Capture the cell that displays the provided text and extract its (x, y) central coordinate. 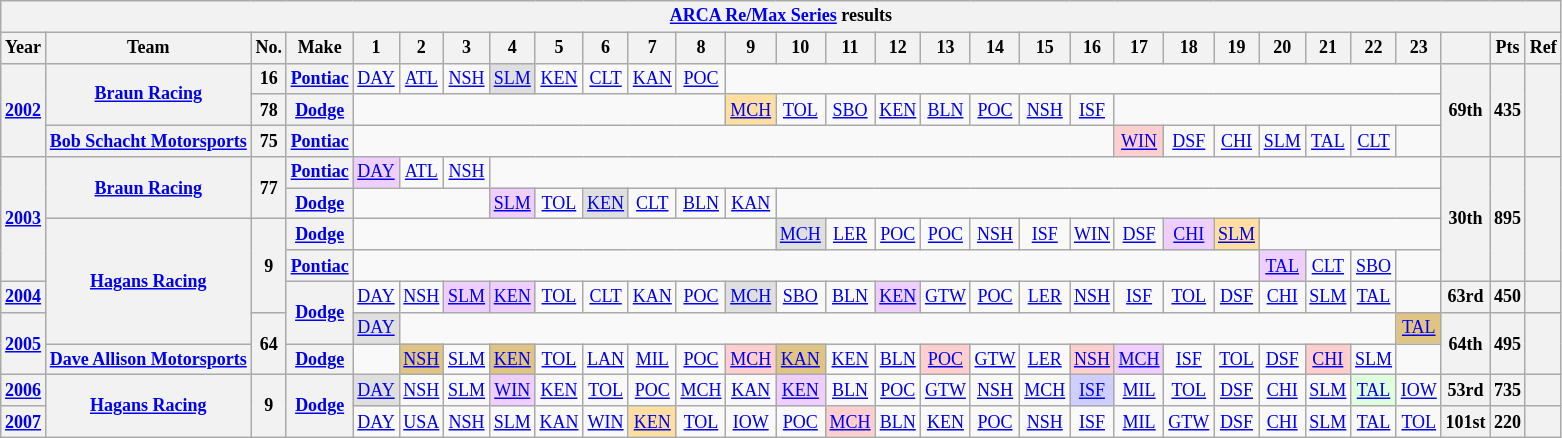
13 (946, 48)
2 (422, 48)
12 (898, 48)
Dave Allison Motorsports (148, 360)
10 (801, 48)
4 (512, 48)
435 (1508, 110)
2007 (24, 422)
22 (1374, 48)
15 (1045, 48)
Bob Schacht Motorsports (148, 140)
8 (701, 48)
450 (1508, 296)
19 (1237, 48)
Team (148, 48)
895 (1508, 220)
Year (24, 48)
Pts (1508, 48)
2006 (24, 390)
2002 (24, 110)
69th (1466, 110)
20 (1282, 48)
ARCA Re/Max Series results (781, 16)
495 (1508, 343)
101st (1466, 422)
Ref (1543, 48)
21 (1328, 48)
2005 (24, 343)
11 (850, 48)
23 (1418, 48)
30th (1466, 220)
USA (422, 422)
735 (1508, 390)
7 (652, 48)
53rd (1466, 390)
14 (995, 48)
17 (1139, 48)
220 (1508, 422)
64th (1466, 343)
3 (467, 48)
18 (1189, 48)
LAN (606, 360)
5 (559, 48)
No. (268, 48)
6 (606, 48)
Make (320, 48)
78 (268, 110)
77 (268, 188)
2004 (24, 296)
64 (268, 343)
2003 (24, 220)
63rd (1466, 296)
75 (268, 140)
1 (376, 48)
